Scan for the cell matching the given text and deliver its [x, y] coordinate at center. 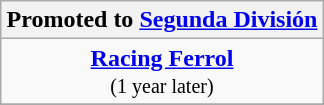
Racing Ferrol(1 year later) [162, 72]
Promoted to Segunda División [162, 20]
